Detect which cell encompasses the target text, then output its (X, Y) center coordinate. 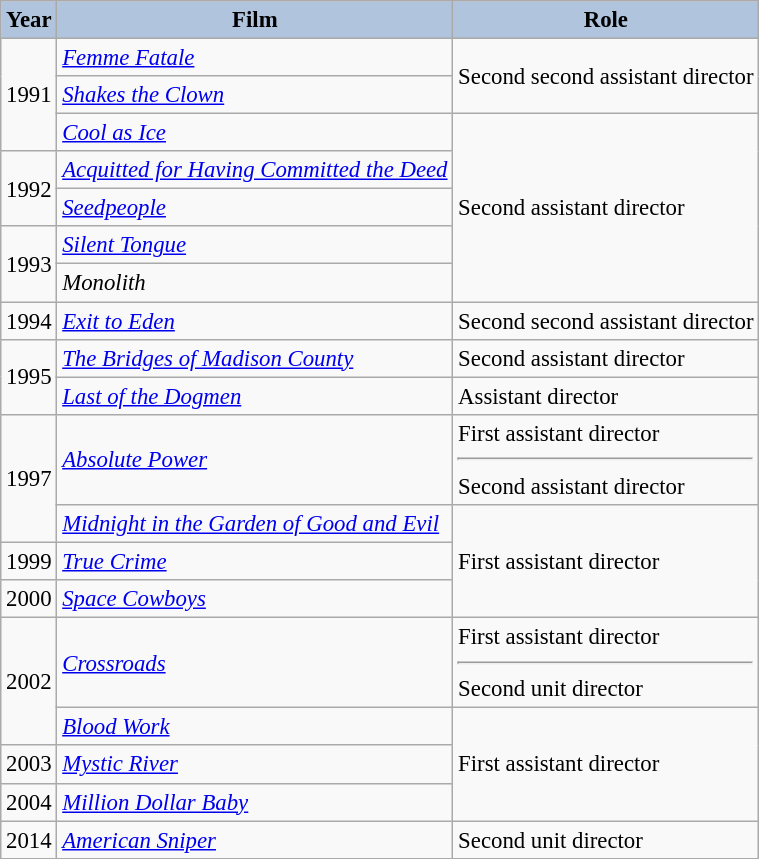
Crossroads (255, 663)
Cool as Ice (255, 133)
First assistant directorSecond unit director (606, 663)
1993 (29, 264)
2002 (29, 682)
Last of the Dogmen (255, 396)
1994 (29, 321)
First assistant directorSecond assistant director (606, 459)
Mystic River (255, 765)
1992 (29, 188)
Seedpeople (255, 208)
1999 (29, 561)
Year (29, 20)
True Crime (255, 561)
2000 (29, 599)
2004 (29, 802)
Absolute Power (255, 459)
1997 (29, 478)
1991 (29, 96)
Role (606, 20)
Monolith (255, 283)
Second unit director (606, 840)
2003 (29, 765)
Space Cowboys (255, 599)
2014 (29, 840)
The Bridges of Madison County (255, 358)
Exit to Eden (255, 321)
Assistant director (606, 396)
Silent Tongue (255, 245)
Femme Fatale (255, 58)
Film (255, 20)
American Sniper (255, 840)
Acquitted for Having Committed the Deed (255, 170)
Midnight in the Garden of Good and Evil (255, 524)
Blood Work (255, 727)
1995 (29, 376)
Shakes the Clown (255, 95)
Million Dollar Baby (255, 802)
